Locate the cell with the specified text and output its [X, Y] center coordinate. 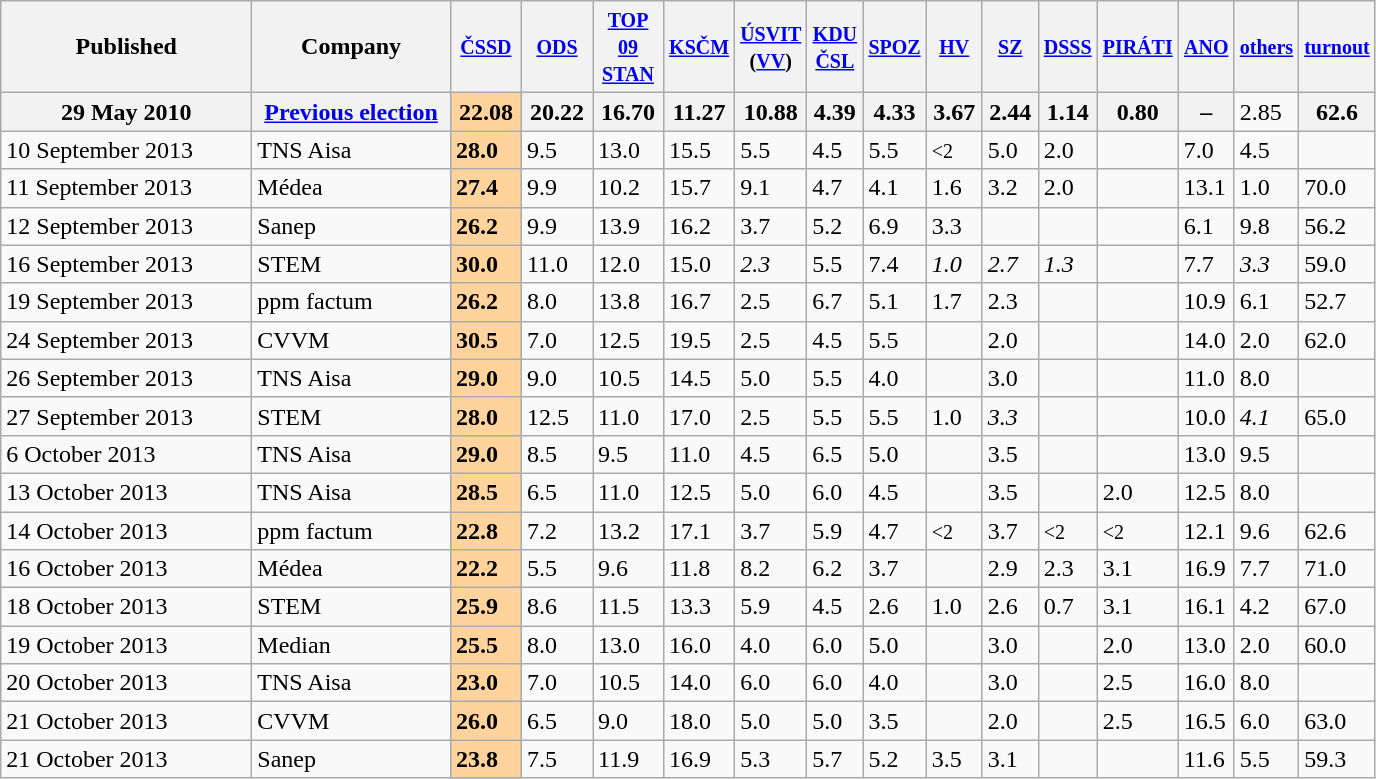
5.3 [771, 759]
ÚSVIT(VV) [771, 47]
16 October 2013 [126, 569]
20.22 [556, 112]
0.80 [1138, 112]
16.70 [628, 112]
12 September 2013 [126, 226]
2.85 [1266, 112]
4.33 [894, 112]
2.7 [1010, 264]
Previous election [352, 112]
KSČM [700, 47]
26 September 2013 [126, 378]
23.8 [486, 759]
10.9 [1206, 302]
60.0 [1338, 645]
28.5 [486, 492]
TOP 09STAN [628, 47]
13.8 [628, 302]
1.14 [1068, 112]
13.1 [1206, 188]
29 May 2010 [126, 112]
4.39 [835, 112]
ČSSD [486, 47]
67.0 [1338, 607]
16.5 [1206, 721]
11.8 [700, 569]
7.2 [556, 531]
9.8 [1266, 226]
22.08 [486, 112]
11.9 [628, 759]
Median [352, 645]
5.7 [835, 759]
52.7 [1338, 302]
6.9 [894, 226]
2.9 [1010, 569]
– [1206, 112]
HV [954, 47]
PIRÁTI [1138, 47]
6.2 [835, 569]
others [1266, 47]
DSSS [1068, 47]
22.2 [486, 569]
6.7 [835, 302]
30.0 [486, 264]
25.5 [486, 645]
63.0 [1338, 721]
65.0 [1338, 416]
70.0 [1338, 188]
3.67 [954, 112]
1.3 [1068, 264]
8.5 [556, 454]
10.88 [771, 112]
12.0 [628, 264]
16.2 [700, 226]
17.1 [700, 531]
13.9 [628, 226]
22.8 [486, 531]
14.5 [700, 378]
24 September 2013 [126, 340]
62.0 [1338, 340]
59.3 [1338, 759]
1.7 [954, 302]
15.7 [700, 188]
Published [126, 47]
19 October 2013 [126, 645]
27.4 [486, 188]
27 September 2013 [126, 416]
26.0 [486, 721]
30.5 [486, 340]
Company [352, 47]
ANO [1206, 47]
6 October 2013 [126, 454]
19.5 [700, 340]
10.0 [1206, 416]
9.1 [771, 188]
15.5 [700, 150]
1.6 [954, 188]
ODS [556, 47]
15.0 [700, 264]
5.1 [894, 302]
23.0 [486, 683]
59.0 [1338, 264]
10.2 [628, 188]
18.0 [700, 721]
16.7 [700, 302]
16 September 2013 [126, 264]
13.3 [700, 607]
16.1 [1206, 607]
17.0 [700, 416]
4.2 [1266, 607]
turnout [1338, 47]
12.1 [1206, 531]
11.27 [700, 112]
13 October 2013 [126, 492]
25.9 [486, 607]
8.6 [556, 607]
19 September 2013 [126, 302]
10 September 2013 [126, 150]
8.2 [771, 569]
KDUČSL [835, 47]
0.7 [1068, 607]
7.5 [556, 759]
56.2 [1338, 226]
2.44 [1010, 112]
SZ [1010, 47]
18 October 2013 [126, 607]
14 October 2013 [126, 531]
7.4 [894, 264]
SPOZ [894, 47]
13.2 [628, 531]
20 October 2013 [126, 683]
11.5 [628, 607]
11 September 2013 [126, 188]
11.6 [1206, 759]
71.0 [1338, 569]
3.2 [1010, 188]
